Return [X, Y] of the center of cell containing provided text 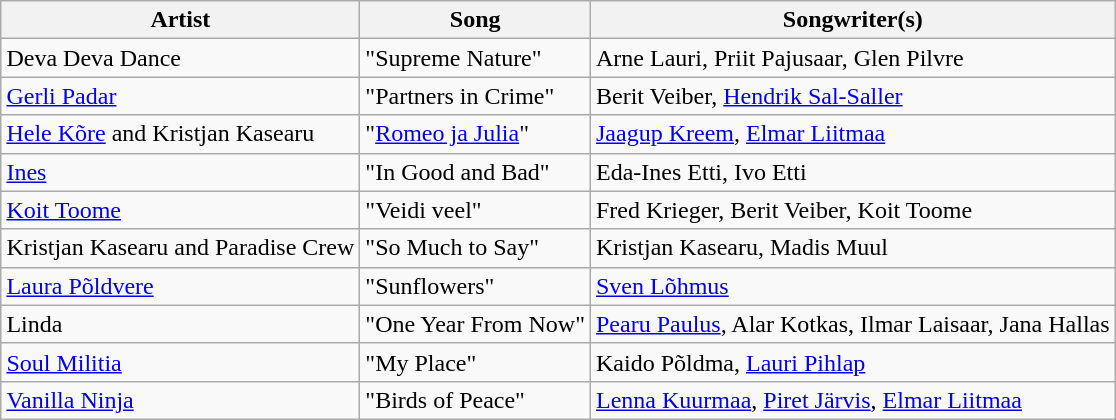
"Sunflowers" [476, 286]
Song [476, 20]
Artist [180, 20]
"Veidi veel" [476, 210]
Lenna Kuurmaa, Piret Järvis, Elmar Liitmaa [852, 400]
Hele Kõre and Kristjan Kasearu [180, 134]
"Partners in Crime" [476, 96]
"My Place" [476, 362]
Soul Militia [180, 362]
Ines [180, 172]
Berit Veiber, Hendrik Sal-Saller [852, 96]
"So Much to Say" [476, 248]
Sven Lõhmus [852, 286]
"One Year From Now" [476, 324]
Pearu Paulus, Alar Kotkas, Ilmar Laisaar, Jana Hallas [852, 324]
Laura Põldvere [180, 286]
Linda [180, 324]
"Birds of Peace" [476, 400]
"Romeo ja Julia" [476, 134]
Kristjan Kasearu, Madis Muul [852, 248]
Vanilla Ninja [180, 400]
Songwriter(s) [852, 20]
Eda-Ines Etti, Ivo Etti [852, 172]
"Supreme Nature" [476, 58]
"In Good and Bad" [476, 172]
Kristjan Kasearu and Paradise Crew [180, 248]
Kaido Põldma, Lauri Pihlap [852, 362]
Gerli Padar [180, 96]
Jaagup Kreem, Elmar Liitmaa [852, 134]
Deva Deva Dance [180, 58]
Koit Toome [180, 210]
Fred Krieger, Berit Veiber, Koit Toome [852, 210]
Arne Lauri, Priit Pajusaar, Glen Pilvre [852, 58]
